Identify which cell holds the provided text, then report its (X, Y) central coordinate. 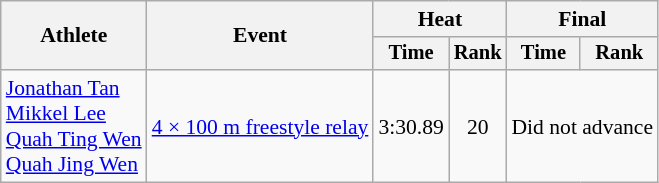
Did not advance (582, 126)
Event (260, 36)
Heat (440, 19)
3:30.89 (410, 126)
Athlete (74, 36)
Jonathan Tan Mikkel Lee Quah Ting Wen Quah Jing Wen (74, 126)
Final (582, 19)
20 (478, 126)
4 × 100 m freestyle relay (260, 126)
